Return [x, y] of the center of cell containing provided text 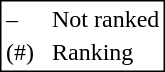
– [20, 19]
(#) [20, 53]
Ranking [105, 53]
Not ranked [105, 19]
